Provide the [x, y] coordinate of the cell's center where the given text is located.  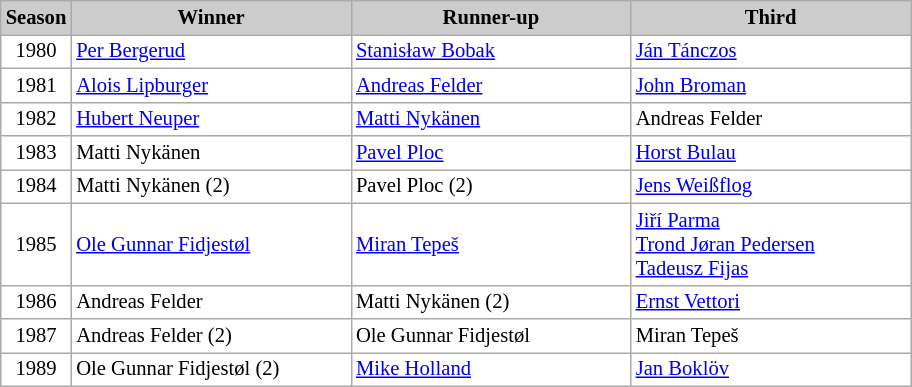
1989 [36, 369]
1984 [36, 186]
1981 [36, 85]
Ján Tánczos [771, 51]
Andreas Felder (2) [211, 335]
1982 [36, 119]
Jan Boklöv [771, 369]
Season [36, 17]
Ole Gunnar Fidjestøl (2) [211, 369]
Mike Holland [491, 369]
Jiří Parma Trond Jøran Pedersen Tadeusz Fijas [771, 244]
1986 [36, 302]
Ernst Vettori [771, 302]
Hubert Neuper [211, 119]
1987 [36, 335]
Pavel Ploc (2) [491, 186]
1980 [36, 51]
Stanisław Bobak [491, 51]
Third [771, 17]
Alois Lipburger [211, 85]
Pavel Ploc [491, 153]
Jens Weißflog [771, 186]
Winner [211, 17]
John Broman [771, 85]
1983 [36, 153]
Runner-up [491, 17]
Horst Bulau [771, 153]
1985 [36, 244]
Per Bergerud [211, 51]
